Return [X, Y] of the center of cell containing provided text 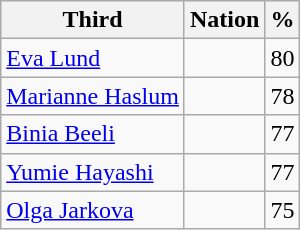
75 [282, 210]
Marianne Haslum [93, 96]
Third [93, 20]
Binia Beeli [93, 134]
80 [282, 58]
% [282, 20]
Olga Jarkova [93, 210]
Nation [224, 20]
78 [282, 96]
Yumie Hayashi [93, 172]
Eva Lund [93, 58]
